Determine the (x, y) coordinate at the center of the cell enclosing the given text.  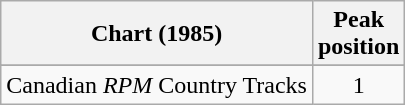
Canadian RPM Country Tracks (157, 85)
Peakposition (358, 34)
Chart (1985) (157, 34)
1 (358, 85)
